Identify which cell holds the provided text, then report its [X, Y] central coordinate. 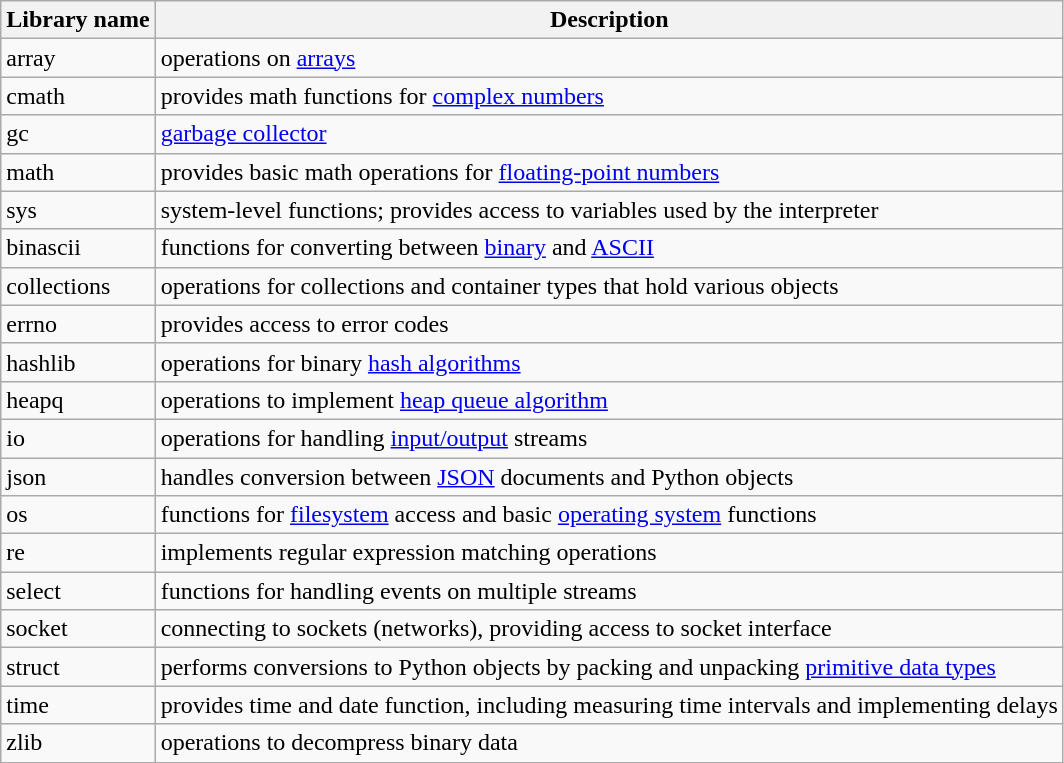
cmath [78, 96]
provides time and date function, including measuring time intervals and implementing delays [609, 705]
implements regular expression matching operations [609, 553]
system-level functions; provides access to variables used by the interpreter [609, 210]
functions for converting between binary and ASCII [609, 248]
handles conversion between JSON documents and Python objects [609, 477]
garbage collector [609, 134]
socket [78, 629]
hashlib [78, 362]
operations for handling input/output streams [609, 438]
provides basic math operations for floating-point numbers [609, 172]
heapq [78, 400]
json [78, 477]
functions for handling events on multiple streams [609, 591]
zlib [78, 743]
math [78, 172]
time [78, 705]
errno [78, 324]
re [78, 553]
io [78, 438]
operations to decompress binary data [609, 743]
sys [78, 210]
select [78, 591]
gc [78, 134]
Library name [78, 20]
provides access to error codes [609, 324]
operations for collections and container types that hold various objects [609, 286]
provides math functions for complex numbers [609, 96]
binascii [78, 248]
Description [609, 20]
collections [78, 286]
os [78, 515]
performs conversions to Python objects by packing and unpacking primitive data types [609, 667]
functions for filesystem access and basic operating system functions [609, 515]
operations on arrays [609, 58]
struct [78, 667]
connecting to sockets (networks), providing access to socket interface [609, 629]
operations to implement heap queue algorithm [609, 400]
operations for binary hash algorithms [609, 362]
array [78, 58]
